Return (x, y) of the center of cell containing provided text 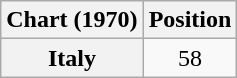
Chart (1970) (72, 20)
Position (190, 20)
Italy (72, 58)
58 (190, 58)
